Determine the [X, Y] coordinate at the center of the cell enclosing the given text.  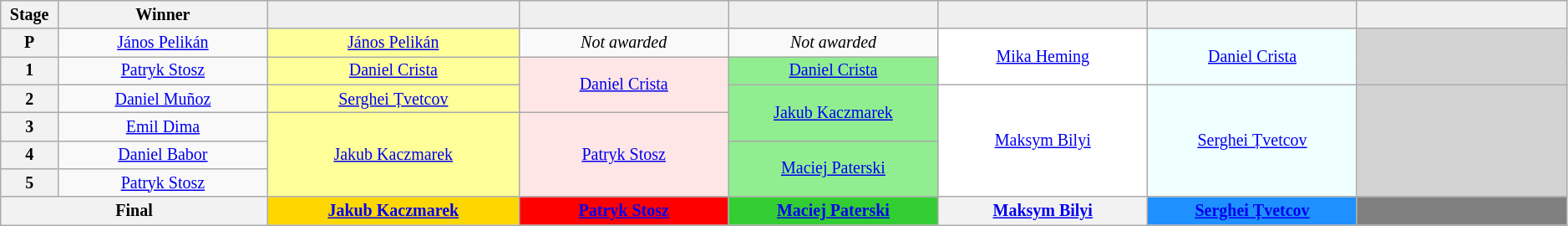
Mika Heming [1043, 57]
Final [134, 211]
Winner [164, 15]
Stage [30, 15]
3 [30, 127]
4 [30, 154]
P [30, 44]
Daniel Muñoz [164, 99]
2 [30, 99]
5 [30, 182]
Daniel Babor [164, 154]
1 [30, 70]
Emil Dima [164, 127]
